Capture the cell that displays the provided text and extract its (X, Y) central coordinate. 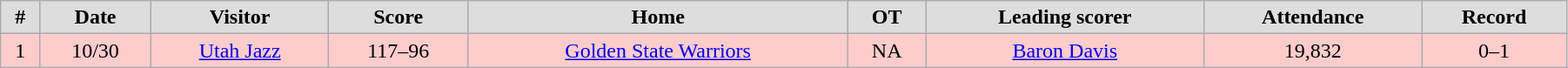
Golden State Warriors (658, 51)
NA (888, 51)
Home (658, 17)
Attendance (1313, 17)
1 (21, 51)
Score (399, 17)
Utah Jazz (239, 51)
Record (1495, 17)
Visitor (239, 17)
Date (96, 17)
10/30 (96, 51)
# (21, 17)
Leading scorer (1065, 17)
0–1 (1495, 51)
OT (888, 17)
117–96 (399, 51)
19,832 (1313, 51)
Baron Davis (1065, 51)
